Search for the cell housing the specified text and yield its (X, Y) center coordinate. 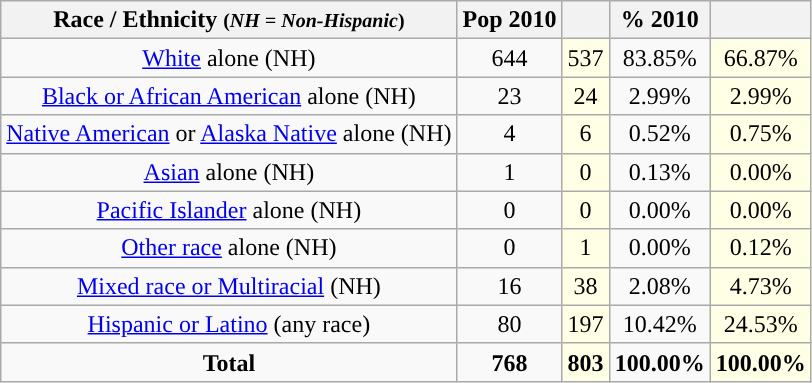
66.87% (760, 58)
38 (586, 286)
Other race alone (NH) (229, 248)
White alone (NH) (229, 58)
197 (586, 324)
803 (586, 362)
4.73% (760, 286)
2.08% (660, 286)
0.13% (660, 172)
4 (510, 134)
Pop 2010 (510, 20)
644 (510, 58)
Native American or Alaska Native alone (NH) (229, 134)
768 (510, 362)
% 2010 (660, 20)
Asian alone (NH) (229, 172)
Total (229, 362)
Hispanic or Latino (any race) (229, 324)
80 (510, 324)
16 (510, 286)
0.52% (660, 134)
537 (586, 58)
Black or African American alone (NH) (229, 96)
Race / Ethnicity (NH = Non-Hispanic) (229, 20)
0.12% (760, 248)
Pacific Islander alone (NH) (229, 210)
0.75% (760, 134)
24 (586, 96)
83.85% (660, 58)
24.53% (760, 324)
10.42% (660, 324)
23 (510, 96)
6 (586, 134)
Mixed race or Multiracial (NH) (229, 286)
